Output the [x, y] coordinate of the center of the cell containing the given text.  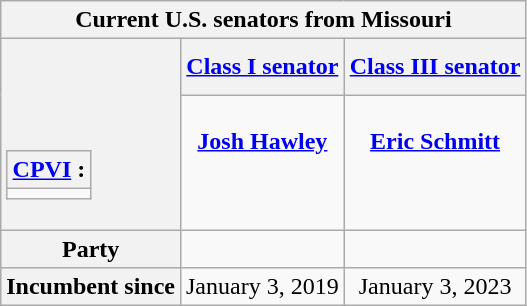
Incumbent since [91, 287]
Eric Schmitt [435, 162]
Current U.S. senators from Missouri [264, 20]
January 3, 2023 [435, 287]
January 3, 2019 [262, 287]
Class I senator [262, 67]
Josh Hawley [262, 162]
Class III senator [435, 67]
Party [91, 249]
